Locate the cell with the specified text and output its (x, y) center coordinate. 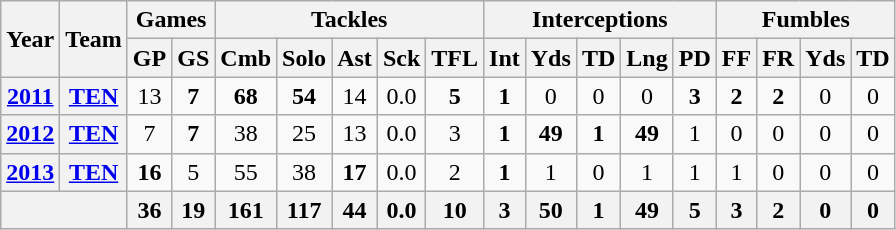
GS (194, 58)
2011 (30, 96)
55 (246, 172)
68 (246, 96)
GP (149, 58)
2013 (30, 172)
Games (170, 20)
161 (246, 210)
FF (736, 58)
Fumbles (806, 20)
54 (304, 96)
Year (30, 39)
TFL (455, 58)
Ast (355, 58)
16 (149, 172)
19 (194, 210)
PD (694, 58)
FR (778, 58)
Tackles (350, 20)
14 (355, 96)
50 (550, 210)
Lng (647, 58)
36 (149, 210)
Int (505, 58)
44 (355, 210)
2012 (30, 134)
17 (355, 172)
Solo (304, 58)
Team (94, 39)
Sck (401, 58)
25 (304, 134)
Cmb (246, 58)
Interceptions (600, 20)
10 (455, 210)
117 (304, 210)
